Capture the cell that displays the provided text and extract its (x, y) central coordinate. 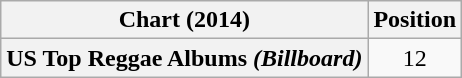
Chart (2014) (184, 20)
Position (415, 20)
12 (415, 58)
US Top Reggae Albums (Billboard) (184, 58)
